Scan for the cell matching the given text and deliver its [x, y] coordinate at center. 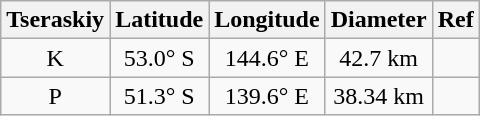
139.6° E [267, 96]
53.0° S [160, 58]
P [56, 96]
51.3° S [160, 96]
38.34 km [378, 96]
Tseraskiy [56, 20]
42.7 km [378, 58]
Ref [456, 20]
K [56, 58]
Longitude [267, 20]
Diameter [378, 20]
Latitude [160, 20]
144.6° E [267, 58]
